Locate the cell with the specified text and output its (x, y) center coordinate. 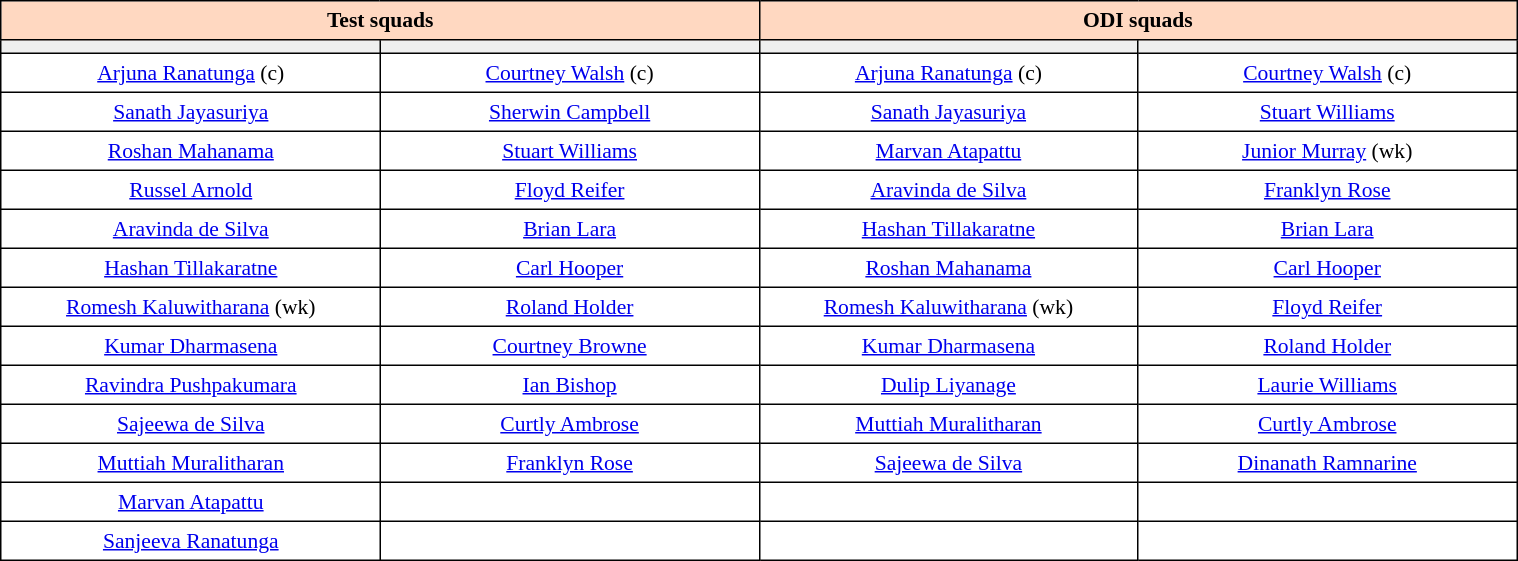
Dinanath Ramnarine (1328, 462)
Test squads (380, 20)
Courtney Browne (570, 346)
Ravindra Pushpakumara (190, 384)
Junior Murray (wk) (1328, 150)
ODI squads (1138, 20)
Ian Bishop (570, 384)
Sherwin Campbell (570, 112)
Russel Arnold (190, 190)
Laurie Williams (1328, 384)
Dulip Liyanage (948, 384)
Sanjeeva Ranatunga (190, 540)
